Extract the (x, y) coordinate from the center of the cell holding the provided text.  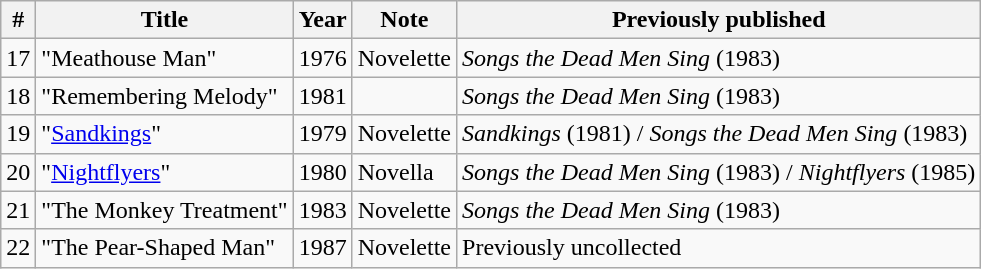
"Remembering Melody" (164, 96)
19 (18, 134)
21 (18, 210)
1980 (322, 172)
1983 (322, 210)
"Sandkings" (164, 134)
"The Pear-Shaped Man" (164, 248)
Year (322, 20)
"Meathouse Man" (164, 58)
20 (18, 172)
Sandkings (1981) / Songs the Dead Men Sing (1983) (719, 134)
1979 (322, 134)
Songs the Dead Men Sing (1983) / Nightflyers (1985) (719, 172)
Previously published (719, 20)
# (18, 20)
17 (18, 58)
Title (164, 20)
"Nightflyers" (164, 172)
1976 (322, 58)
Novella (404, 172)
18 (18, 96)
1987 (322, 248)
Previously uncollected (719, 248)
22 (18, 248)
Note (404, 20)
1981 (322, 96)
"The Monkey Treatment" (164, 210)
